Extract the (X, Y) coordinate from the center of the cell holding the provided text.  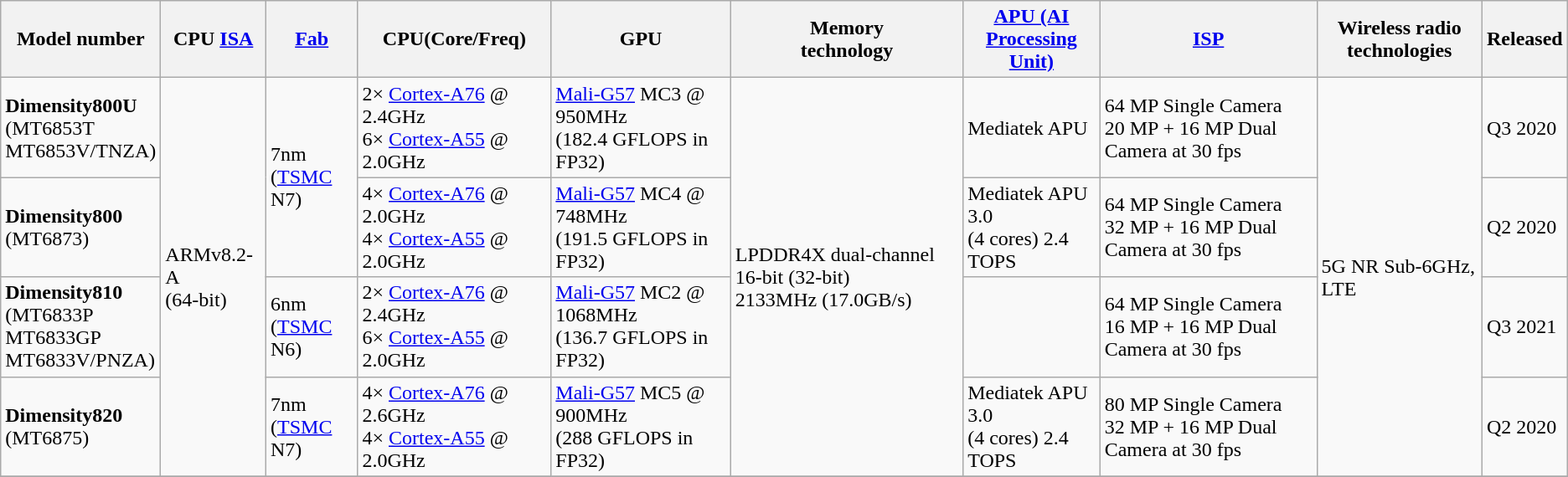
64 MP Single Camera20 MP + 16 MP Dual Camera at 30 fps (1208, 127)
64 MP Single Camera16 MP + 16 MP Dual Camera at 30 fps (1208, 326)
Fab (312, 39)
4× Cortex-A76 @ 2.0GHz4× Cortex-A55 @ 2.0GHz (454, 228)
Dimensity800(MT6873) (80, 228)
Released (1524, 39)
Model number (80, 39)
Dimensity800U(MT6853TMT6853V/TNZA) (80, 127)
Mali-G57 MC4 @ 748MHz(191.5 GFLOPS in FP32) (642, 228)
Mali-G57 MC2 @ 1068MHz(136.7 GFLOPS in FP32) (642, 326)
CPU(Core/Freq) (454, 39)
GPU (642, 39)
64 MP Single Camera32 MP + 16 MP Dual Camera at 30 fps (1208, 228)
Q3 2020 (1524, 127)
Memory technology (846, 39)
ARMv8.2-A(64-bit) (214, 277)
Dimensity810(MT6833PMT6833GPMT6833V/PNZA) (80, 326)
APU (AI Processing Unit) (1032, 39)
Dimensity820(MT6875) (80, 427)
Wireless radio technologies (1399, 39)
4× Cortex-A76 @ 2.6GHz4× Cortex-A55 @ 2.0GHz (454, 427)
Mediatek APU (1032, 127)
80 MP Single Camera32 MP + 16 MP Dual Camera at 30 fps (1208, 427)
CPU ISA (214, 39)
LPDDR4X dual-channel 16-bit (32-bit)2133MHz (17.0GB/s) (846, 277)
6nm(TSMC N6) (312, 326)
Mali-G57 MC5 @ 900MHz(288 GFLOPS in FP32) (642, 427)
Q3 2021 (1524, 326)
5G NR Sub-6GHz, LTE (1399, 277)
ISP (1208, 39)
Mali-G57 MC3 @ 950MHz (182.4 GFLOPS in FP32) (642, 127)
